Detect which cell encompasses the target text, then output its [X, Y] center coordinate. 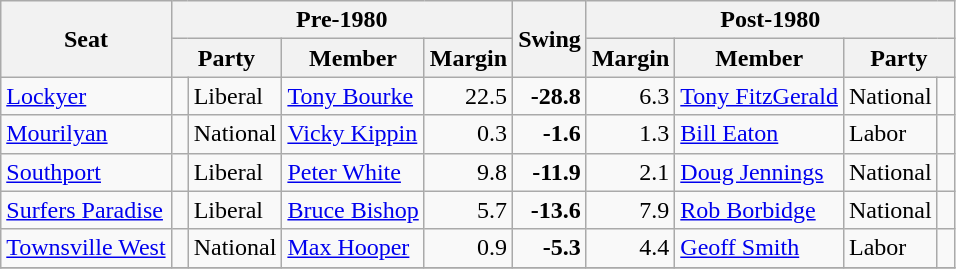
6.3 [630, 96]
Rob Borbidge [760, 210]
Bill Eaton [760, 134]
22.5 [468, 96]
Townsville West [86, 248]
-11.9 [550, 172]
Geoff Smith [760, 248]
Mourilyan [86, 134]
Southport [86, 172]
1.3 [630, 134]
2.1 [630, 172]
Pre-1980 [342, 20]
Bruce Bishop [353, 210]
5.7 [468, 210]
Surfers Paradise [86, 210]
7.9 [630, 210]
Tony FitzGerald [760, 96]
Swing [550, 39]
Tony Bourke [353, 96]
-5.3 [550, 248]
Peter White [353, 172]
Vicky Kippin [353, 134]
Doug Jennings [760, 172]
4.4 [630, 248]
Lockyer [86, 96]
-1.6 [550, 134]
0.9 [468, 248]
Seat [86, 39]
0.3 [468, 134]
9.8 [468, 172]
-28.8 [550, 96]
Max Hooper [353, 248]
Post-1980 [770, 20]
-13.6 [550, 210]
